Identify which cell holds the provided text, then report its [X, Y] central coordinate. 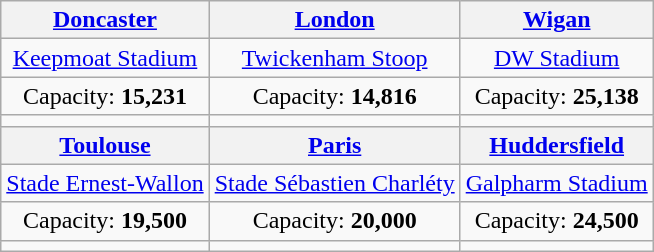
Capacity: 20,000 [334, 221]
Capacity: 15,231 [105, 96]
Stade Sébastien Charléty [334, 183]
Keepmoat Stadium [105, 58]
Twickenham Stoop [334, 58]
Capacity: 19,500 [105, 221]
London [334, 20]
Paris [334, 145]
DW Stadium [556, 58]
Wigan [556, 20]
Capacity: 14,816 [334, 96]
Capacity: 24,500 [556, 221]
Galpharm Stadium [556, 183]
Capacity: 25,138 [556, 96]
Stade Ernest-Wallon [105, 183]
Doncaster [105, 20]
Toulouse [105, 145]
Huddersfield [556, 145]
